Extract the (X, Y) coordinate from the center of the cell holding the provided text.  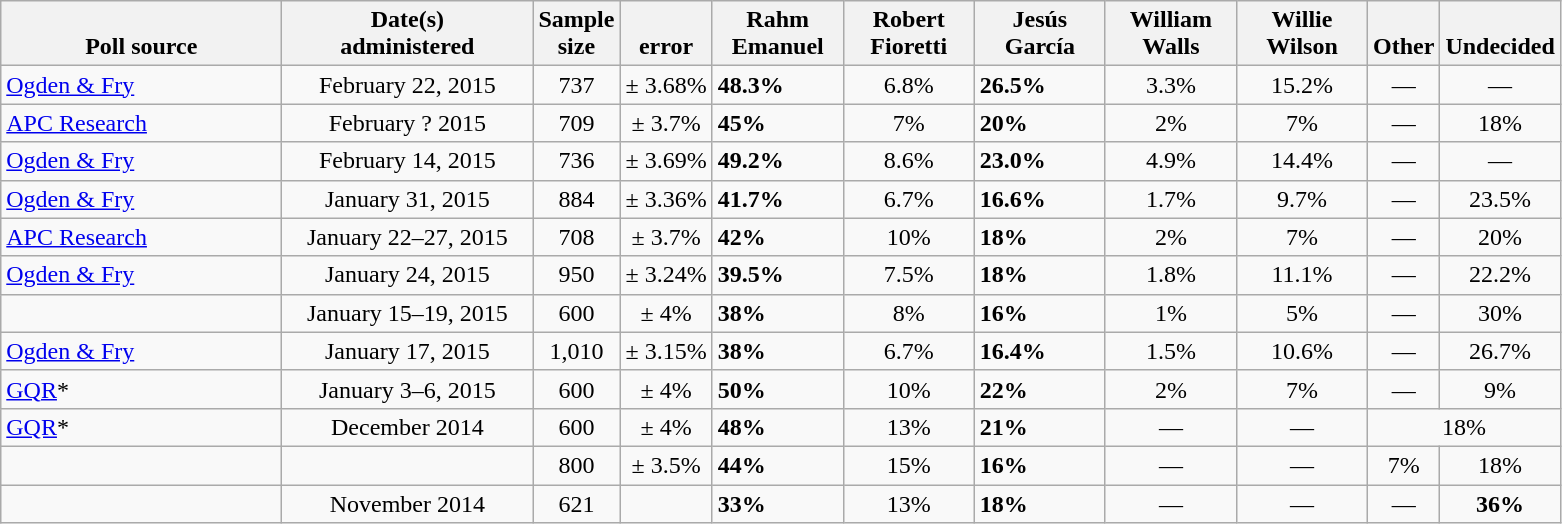
1.8% (1170, 275)
26.5% (1040, 85)
November 2014 (408, 503)
44% (778, 465)
39.5% (778, 275)
16.6% (1040, 199)
709 (576, 123)
26.7% (1500, 351)
JesúsGarcía (1040, 34)
9% (1500, 389)
33% (778, 503)
± 3.24% (666, 275)
48% (778, 427)
RahmEmanuel (778, 34)
22% (1040, 389)
± 3.69% (666, 161)
Poll source (142, 34)
February 14, 2015 (408, 161)
41.7% (778, 199)
January 24, 2015 (408, 275)
January 17, 2015 (408, 351)
49.2% (778, 161)
23.0% (1040, 161)
36% (1500, 503)
50% (778, 389)
9.7% (1302, 199)
42% (778, 237)
5% (1302, 313)
February 22, 2015 (408, 85)
11.1% (1302, 275)
14.4% (1302, 161)
Date(s)administered (408, 34)
December 2014 (408, 427)
23.5% (1500, 199)
16.4% (1040, 351)
3.3% (1170, 85)
621 (576, 503)
Undecided (1500, 34)
1.7% (1170, 199)
January 15–19, 2015 (408, 313)
800 (576, 465)
Samplesize (576, 34)
January 22–27, 2015 (408, 237)
February ? 2015 (408, 123)
1.5% (1170, 351)
6.8% (908, 85)
January 3–6, 2015 (408, 389)
1,010 (576, 351)
RobertFioretti (908, 34)
21% (1040, 427)
708 (576, 237)
737 (576, 85)
WilliamWalls (1170, 34)
error (666, 34)
30% (1500, 313)
10.6% (1302, 351)
± 3.15% (666, 351)
48.3% (778, 85)
1% (1170, 313)
45% (778, 123)
7.5% (908, 275)
15% (908, 465)
736 (576, 161)
± 3.5% (666, 465)
January 31, 2015 (408, 199)
Other (1403, 34)
8% (908, 313)
4.9% (1170, 161)
950 (576, 275)
884 (576, 199)
22.2% (1500, 275)
± 3.68% (666, 85)
WillieWilson (1302, 34)
8.6% (908, 161)
± 3.36% (666, 199)
15.2% (1302, 85)
